Search for the cell housing the specified text and yield its [x, y] center coordinate. 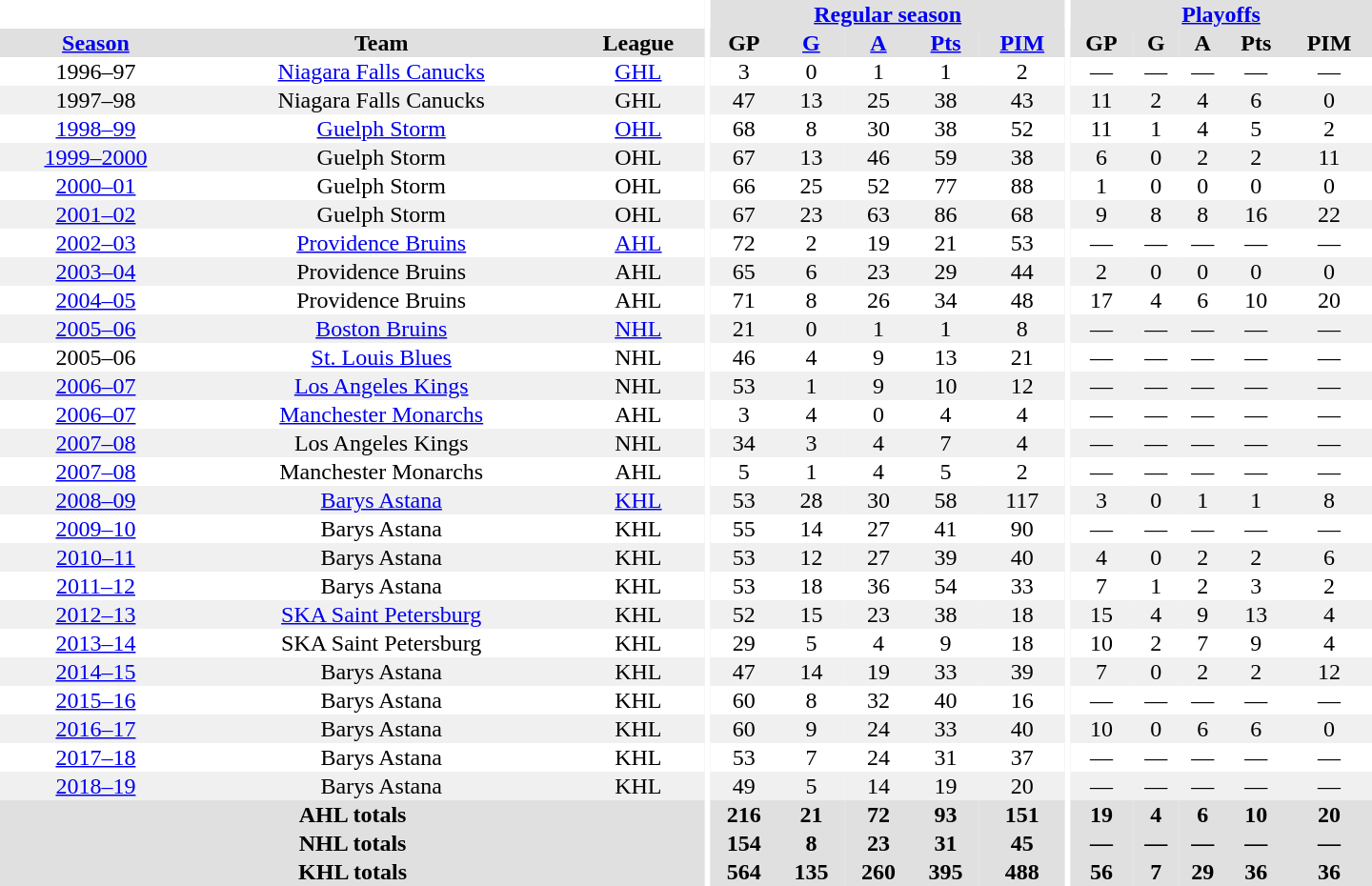
2013–14 [95, 643]
2014–15 [95, 672]
2017–18 [95, 757]
58 [945, 500]
League [638, 43]
41 [945, 529]
43 [1022, 100]
2015–16 [95, 700]
1999–2000 [95, 157]
2000–01 [95, 186]
2018–19 [95, 786]
216 [745, 815]
Team [381, 43]
44 [1022, 272]
2010–11 [95, 557]
93 [945, 815]
22 [1329, 214]
63 [878, 214]
2002–03 [95, 243]
2012–13 [95, 614]
56 [1101, 872]
117 [1022, 500]
2016–17 [95, 729]
2001–02 [95, 214]
49 [745, 786]
32 [878, 700]
135 [812, 872]
77 [945, 186]
St. Louis Blues [381, 357]
45 [1022, 843]
37 [1022, 757]
Regular season [888, 14]
1998–99 [95, 129]
151 [1022, 815]
17 [1101, 300]
1997–98 [95, 100]
Playoffs [1221, 14]
66 [745, 186]
395 [945, 872]
AHL totals [353, 815]
2008–09 [95, 500]
NHL totals [353, 843]
88 [1022, 186]
86 [945, 214]
59 [945, 157]
65 [745, 272]
260 [878, 872]
28 [812, 500]
Season [95, 43]
154 [745, 843]
26 [878, 300]
1996–97 [95, 71]
2003–04 [95, 272]
Boston Bruins [381, 329]
564 [745, 872]
71 [745, 300]
48 [1022, 300]
488 [1022, 872]
90 [1022, 529]
54 [945, 586]
KHL totals [353, 872]
2004–05 [95, 300]
2009–10 [95, 529]
55 [745, 529]
2011–12 [95, 586]
